Pinpoint the cell where the given text exists, returning its (X, Y) midpoint coordinate. 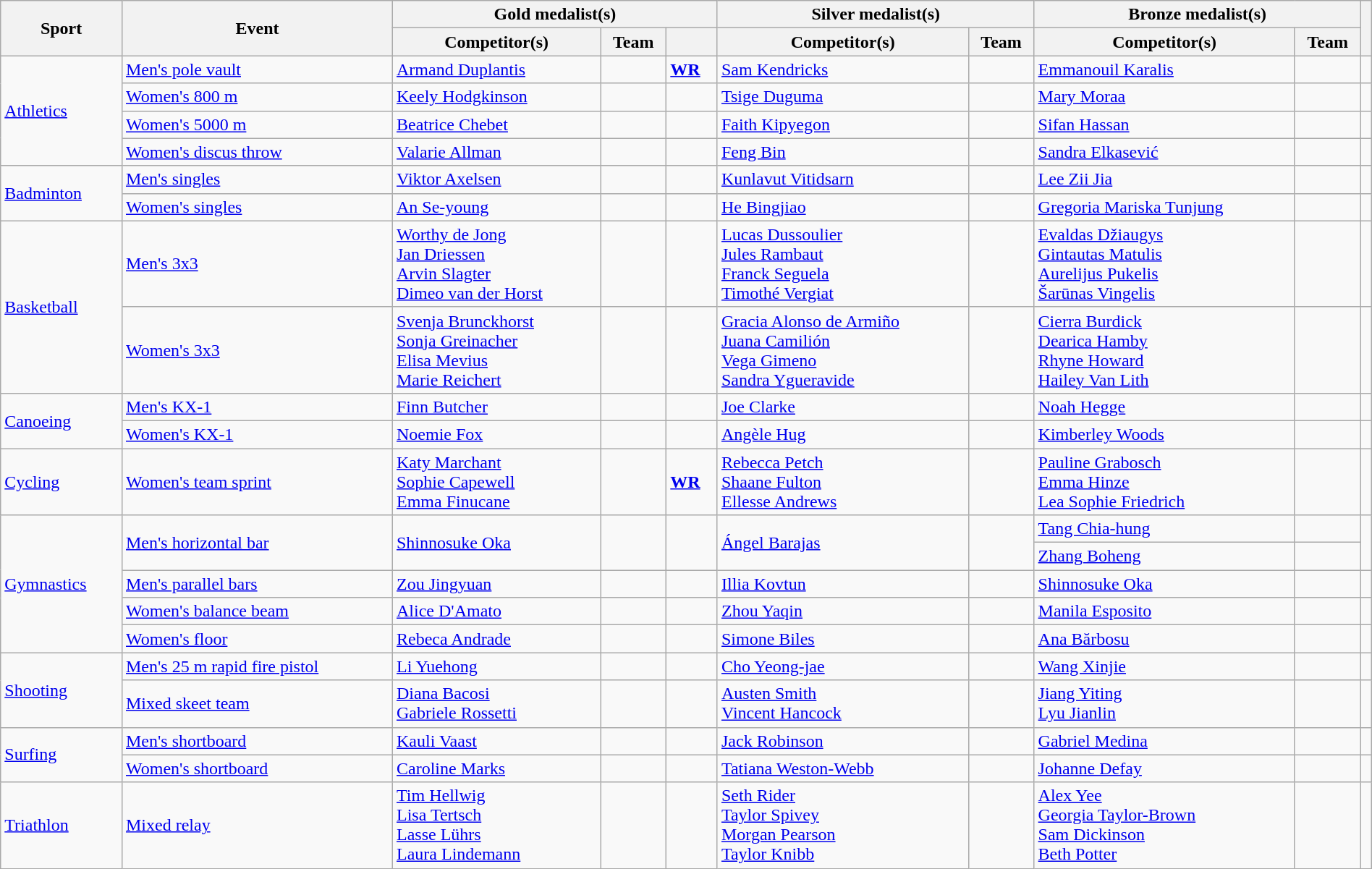
Men's 3x3 (257, 263)
Women's floor (257, 639)
Pauline GraboschEmma HinzeLea Sophie Friedrich (1164, 482)
Rebeca Andrade (496, 639)
Austen Smith Vincent Hancock (842, 703)
Women's team sprint (257, 482)
Mixed skeet team (257, 703)
Women's balance beam (257, 611)
Men's KX-1 (257, 407)
Gymnastics (62, 584)
Jiang Yiting Lyu Jianlin (1164, 703)
Cierra Burdick Dearica Hamby Rhyne Howard Hailey Van Lith (1164, 350)
Sandra Elkasević (1164, 152)
Zhang Boheng (1164, 556)
Ángel Barajas (842, 543)
Zhou Yaqin (842, 611)
Angèle Hug (842, 434)
Men's 25 m rapid fire pistol (257, 666)
Men's singles (257, 179)
Canoeing (62, 420)
Shooting (62, 690)
Svenja Brunckhorst Sonja Greinacher Elisa Mevius Marie Reichert (496, 350)
Women's 800 m (257, 97)
Women's 5000 m (257, 124)
Worthy de Jong Jan Driessen Arvin Slagter Dimeo van der Horst (496, 263)
Men's parallel bars (257, 584)
Cycling (62, 482)
Wang Xinjie (1164, 666)
Sifan Hassan (1164, 124)
Mixed relay (257, 825)
Noemie Fox (496, 434)
Women's shortboard (257, 768)
Evaldas Džiaugys Gintautas Matulis Aurelijus Pukelis Šarūnas Vingelis (1164, 263)
Men's shortboard (257, 741)
Event (257, 28)
Zou Jingyuan (496, 584)
Li Yuehong (496, 666)
Triathlon (62, 825)
He Bingjiao (842, 207)
Viktor Axelsen (496, 179)
Women's discus throw (257, 152)
Women's 3x3 (257, 350)
Men's pole vault (257, 69)
Gold medalist(s) (554, 14)
Lee Zii Jia (1164, 179)
Beatrice Chebet (496, 124)
Caroline Marks (496, 768)
Women's singles (257, 207)
Seth RiderTaylor SpiveyMorgan PearsonTaylor Knibb (842, 825)
Tim HellwigLisa TertschLasse LührsLaura Lindemann (496, 825)
Kunlavut Vitidsarn (842, 179)
Keely Hodgkinson (496, 97)
Katy MarchantSophie CapewellEmma Finucane (496, 482)
Illia Kovtun (842, 584)
Joe Clarke (842, 407)
Rebecca PetchShaane FultonEllesse Andrews (842, 482)
Lucas Dussoulier Jules Rambaut Franck Seguela Timothé Vergiat (842, 263)
Faith Kipyegon (842, 124)
Ana Bărbosu (1164, 639)
Diana Bacosi Gabriele Rossetti (496, 703)
Gregoria Mariska Tunjung (1164, 207)
Simone Biles (842, 639)
Johanne Defay (1164, 768)
Sport (62, 28)
Gracia Alonso de Armiño Juana Camilión Vega Gimeno Sandra Ygueravide (842, 350)
Valarie Allman (496, 152)
Jack Robinson (842, 741)
Manila Esposito (1164, 611)
Feng Bin (842, 152)
Finn Butcher (496, 407)
Silver medalist(s) (876, 14)
Gabriel Medina (1164, 741)
Armand Duplantis (496, 69)
Men's horizontal bar (257, 543)
Athletics (62, 111)
Sam Kendricks (842, 69)
Kauli Vaast (496, 741)
Women's KX-1 (257, 434)
An Se-young (496, 207)
Bronze medalist(s) (1197, 14)
Tsige Duguma (842, 97)
Badminton (62, 193)
Mary Moraa (1164, 97)
Cho Yeong-jae (842, 666)
Tatiana Weston-Webb (842, 768)
Tang Chia-hung (1164, 529)
Alex YeeGeorgia Taylor-BrownSam DickinsonBeth Potter (1164, 825)
Basketball (62, 307)
Emmanouil Karalis (1164, 69)
Noah Hegge (1164, 407)
Surfing (62, 755)
Kimberley Woods (1164, 434)
Alice D'Amato (496, 611)
